From the cell containing the given text, extract its center point as (X, Y) coordinate. 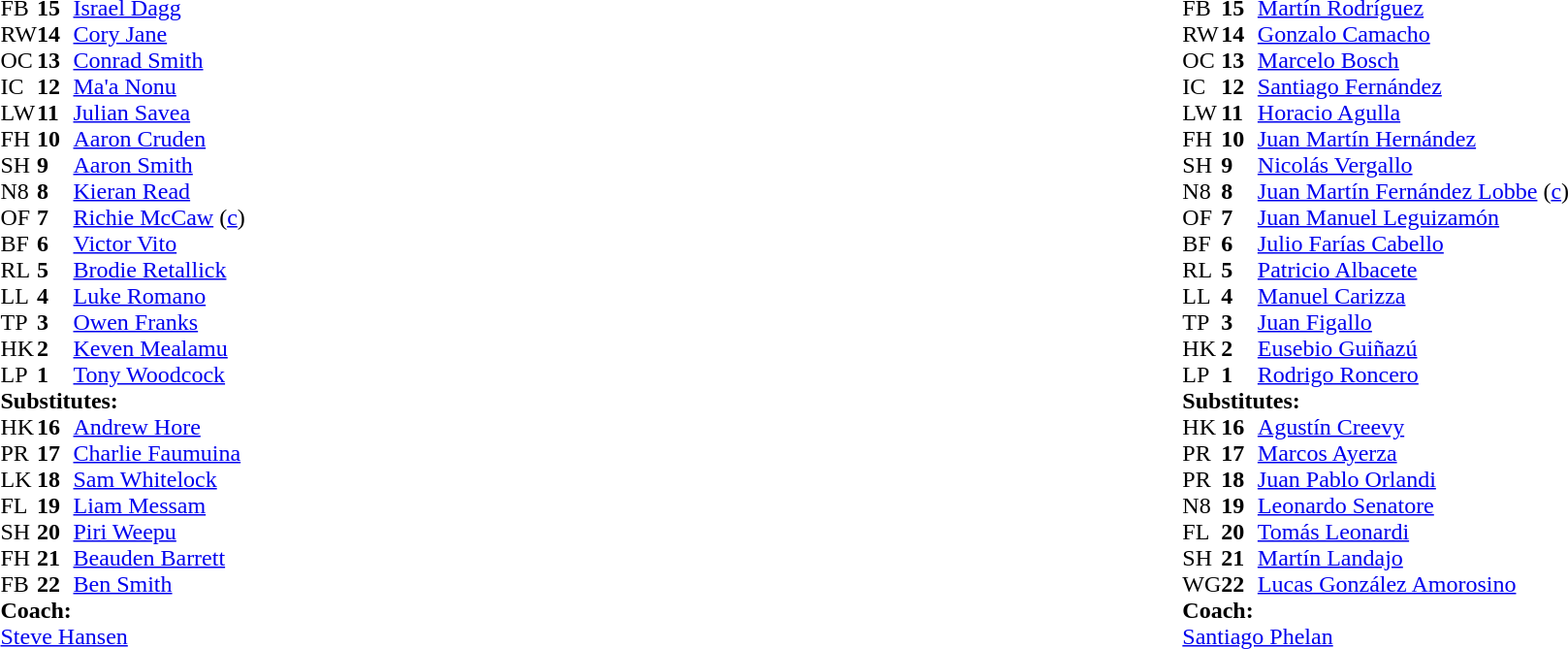
Andrew Hore (159, 427)
Brodie Retallick (159, 270)
Charlie Faumuina (159, 454)
LK (18, 479)
Aaron Smith (159, 165)
Piri Weepu (159, 532)
Luke Romano (159, 297)
Keven Mealamu (159, 349)
Sam Whitelock (159, 479)
Aaron Cruden (159, 140)
Beauden Barrett (159, 559)
Richie McCaw (c) (159, 217)
Cory Jane (159, 35)
Victor Vito (159, 244)
Conrad Smith (159, 60)
Coach: (122, 611)
Steve Hansen (122, 636)
Ma'a Nonu (159, 87)
Julian Savea (159, 113)
WG (1201, 584)
Ben Smith (159, 584)
Liam Messam (159, 506)
Tony Woodcock (159, 374)
Kieran Read (159, 192)
Owen Franks (159, 322)
FB (18, 584)
Substitutes: (122, 402)
